Capture the cell that displays the provided text and extract its (x, y) central coordinate. 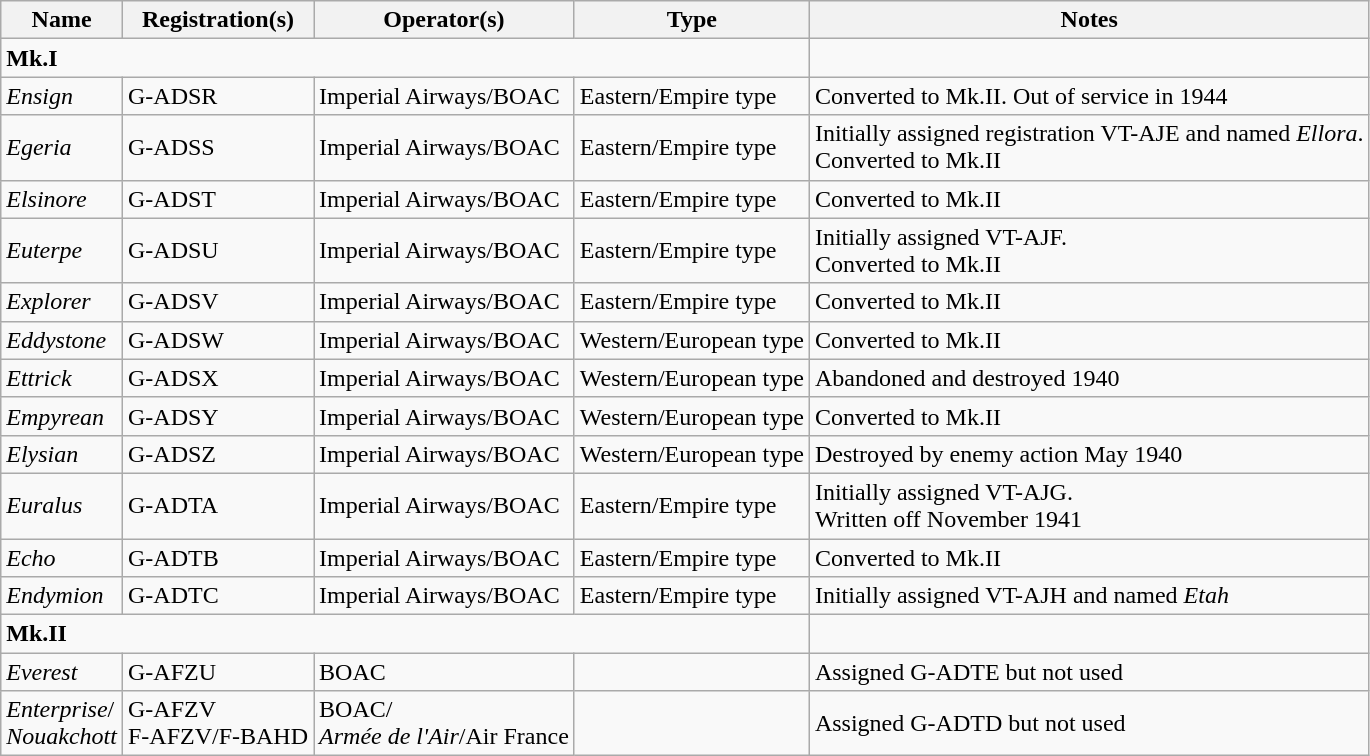
G-ADSR (218, 96)
G-ADTA (218, 506)
Enterprise/Nouakchott (62, 724)
Elysian (62, 454)
Initially assigned VT-AJH and named Etah (1089, 596)
G-ADSS (218, 148)
Converted to Mk.II. Out of service in 1944 (1089, 96)
Initially assigned VT-AJG.Written off November 1941 (1089, 506)
Type (692, 20)
G-ADSX (218, 378)
Mk.I (406, 58)
Euterpe (62, 250)
Initially assigned VT-AJF.Converted to Mk.II (1089, 250)
G-ADSU (218, 250)
Name (62, 20)
G-ADSZ (218, 454)
Elsinore (62, 199)
BOAC/Armée de l'Air/Air France (444, 724)
Notes (1089, 20)
Euralus (62, 506)
BOAC (444, 672)
G-ADSY (218, 416)
Empyrean (62, 416)
Endymion (62, 596)
G-AFZU (218, 672)
Ettrick (62, 378)
Egeria (62, 148)
Operator(s) (444, 20)
Everest (62, 672)
Eddystone (62, 340)
G-ADSV (218, 302)
Abandoned and destroyed 1940 (1089, 378)
G-ADST (218, 199)
Assigned G-ADTD but not used (1089, 724)
Mk.II (406, 634)
Assigned G-ADTE but not used (1089, 672)
G-ADSW (218, 340)
Ensign (62, 96)
Registration(s) (218, 20)
Echo (62, 557)
Initially assigned registration VT-AJE and named Ellora.Converted to Mk.II (1089, 148)
G-ADTC (218, 596)
G-AFZVF-AFZV/F-BAHD (218, 724)
Explorer (62, 302)
Destroyed by enemy action May 1940 (1089, 454)
G-ADTB (218, 557)
